Detect which cell encompasses the target text, then output its [X, Y] center coordinate. 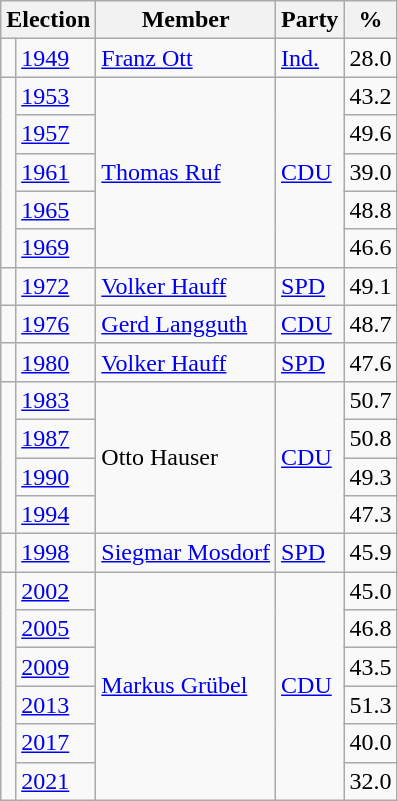
49.6 [370, 134]
45.9 [370, 553]
1953 [56, 96]
1980 [56, 362]
51.3 [370, 705]
46.8 [370, 629]
32.0 [370, 781]
Election [48, 20]
Otto Hauser [186, 457]
2021 [56, 781]
1972 [56, 286]
46.6 [370, 248]
2005 [56, 629]
1976 [56, 324]
48.8 [370, 210]
1961 [56, 172]
48.7 [370, 324]
Member [186, 20]
1987 [56, 438]
2017 [56, 743]
45.0 [370, 591]
47.6 [370, 362]
49.1 [370, 286]
1990 [56, 477]
43.2 [370, 96]
Ind. [310, 58]
50.7 [370, 400]
Gerd Langguth [186, 324]
2009 [56, 667]
1949 [56, 58]
Thomas Ruf [186, 172]
% [370, 20]
1983 [56, 400]
39.0 [370, 172]
1994 [56, 515]
28.0 [370, 58]
43.5 [370, 667]
1998 [56, 553]
Siegmar Mosdorf [186, 553]
Party [310, 20]
1957 [56, 134]
1965 [56, 210]
40.0 [370, 743]
47.3 [370, 515]
Markus Grübel [186, 686]
2013 [56, 705]
2002 [56, 591]
Franz Ott [186, 58]
1969 [56, 248]
49.3 [370, 477]
50.8 [370, 438]
